Scan for the cell matching the given text and deliver its [X, Y] coordinate at center. 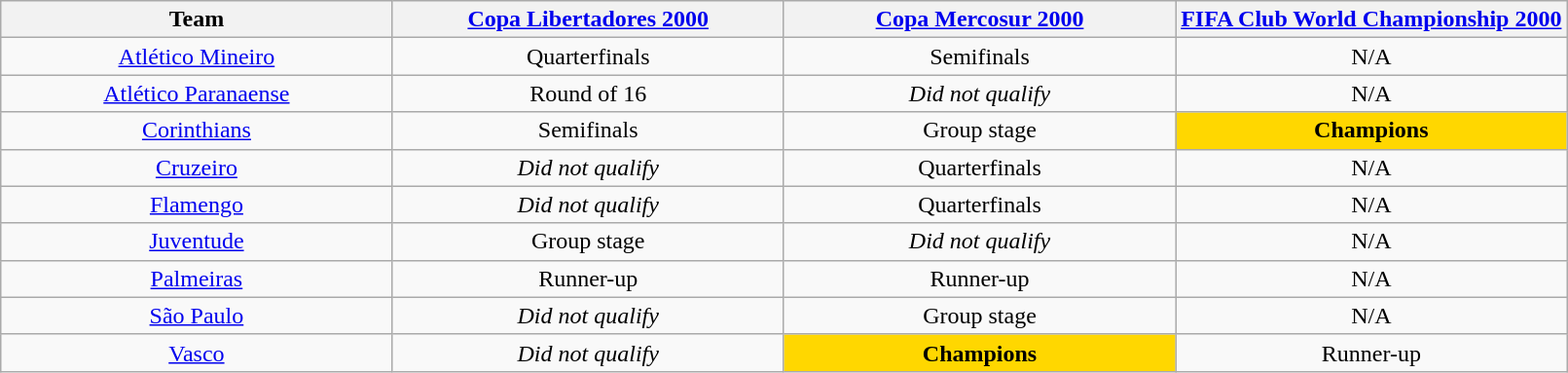
Palmeiras [197, 279]
Cruzeiro [197, 168]
Team [197, 19]
São Paulo [197, 316]
Corinthians [197, 131]
Flamengo [197, 205]
Atlético Mineiro [197, 56]
Copa Libertadores 2000 [588, 19]
Round of 16 [588, 93]
Atlético Paranaense [197, 93]
Copa Mercosur 2000 [979, 19]
FIFA Club World Championship 2000 [1371, 19]
Juventude [197, 242]
Vasco [197, 353]
